For the text-containing cell, return its midpoint in [X, Y] coordinate format. 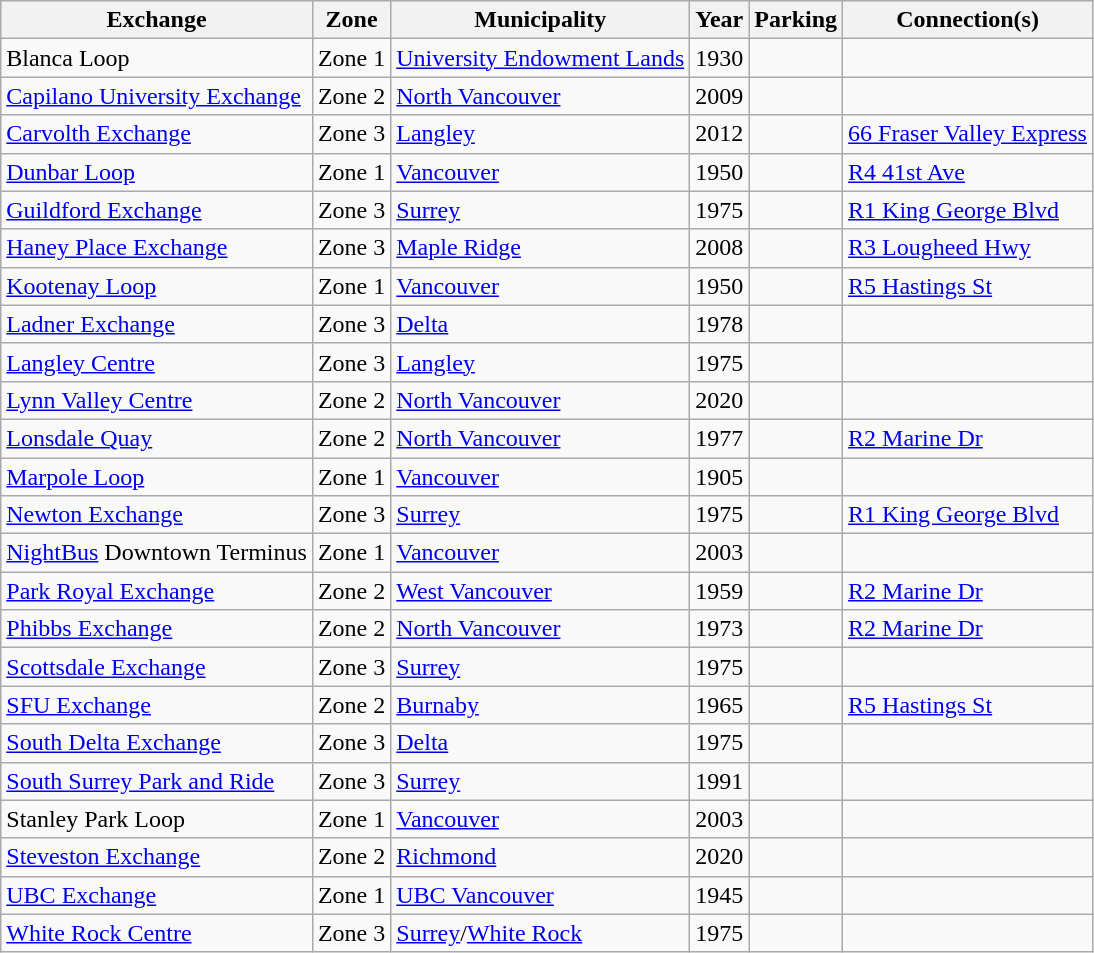
1930 [720, 58]
Blanca Loop [157, 58]
1945 [720, 895]
Parking [796, 20]
SFU Exchange [157, 705]
Zone [351, 20]
NightBus Downtown Terminus [157, 553]
White Rock Centre [157, 933]
Maple Ridge [540, 248]
Richmond [540, 857]
Steveston Exchange [157, 857]
1977 [720, 438]
1978 [720, 324]
Kootenay Loop [157, 286]
Capilano University Exchange [157, 96]
R4 41st Ave [968, 172]
Lonsdale Quay [157, 438]
Ladner Exchange [157, 324]
Lynn Valley Centre [157, 400]
2008 [720, 248]
1973 [720, 629]
Marpole Loop [157, 477]
Exchange [157, 20]
1965 [720, 705]
1959 [720, 591]
Carvolth Exchange [157, 134]
66 Fraser Valley Express [968, 134]
2012 [720, 134]
Burnaby [540, 705]
Langley Centre [157, 362]
UBC Vancouver [540, 895]
Connection(s) [968, 20]
2009 [720, 96]
Guildford Exchange [157, 210]
Municipality [540, 20]
Scottsdale Exchange [157, 667]
Phibbs Exchange [157, 629]
South Surrey Park and Ride [157, 781]
West Vancouver [540, 591]
1991 [720, 781]
1905 [720, 477]
South Delta Exchange [157, 743]
Park Royal Exchange [157, 591]
Newton Exchange [157, 515]
Haney Place Exchange [157, 248]
Year [720, 20]
Surrey/White Rock [540, 933]
UBC Exchange [157, 895]
Stanley Park Loop [157, 819]
Dunbar Loop [157, 172]
R3 Lougheed Hwy [968, 248]
University Endowment Lands [540, 58]
